Search for the cell housing the specified text and yield its [x, y] center coordinate. 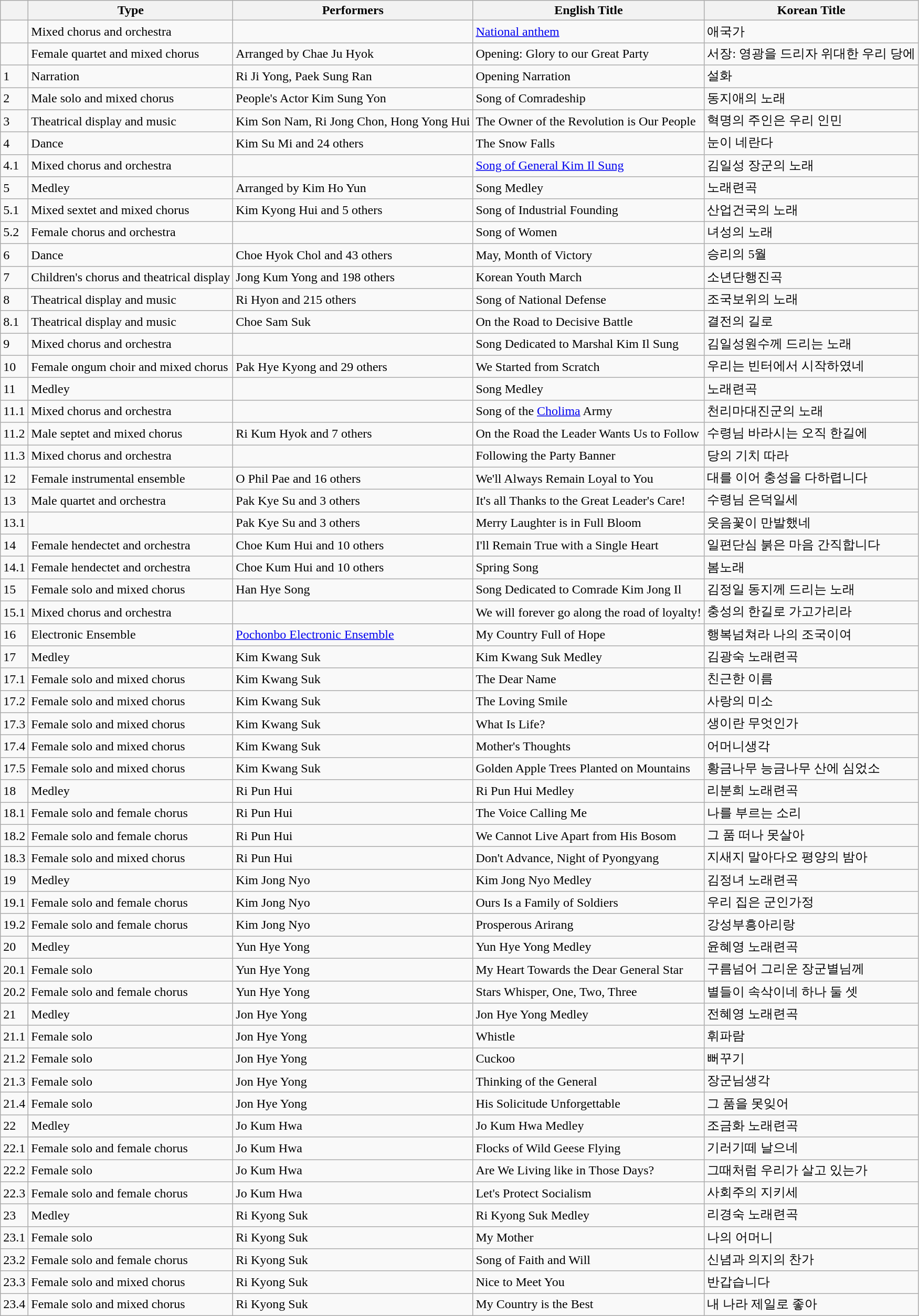
17 [15, 657]
Are We Living like in Those Days? [589, 1171]
김정녀 노래련곡 [811, 880]
23.2 [15, 1260]
Song Dedicated to Marshal Kim Il Sung [589, 344]
My Heart Towards the Dear General Star [589, 970]
It's all Thanks to the Great Leader's Care! [589, 501]
친근한 이름 [811, 679]
Opening Narration [589, 77]
Song of Faith and Will [589, 1260]
Thinking of the General [589, 1081]
15 [15, 590]
Stars Whisper, One, Two, Three [589, 992]
Ri Pun Hui Medley [589, 791]
20 [15, 948]
김일성 장군의 노래 [811, 166]
17.5 [15, 768]
The Voice Calling Me [589, 813]
김광숙 노래련곡 [811, 657]
Prosperous Arirang [589, 925]
13 [15, 501]
17.1 [15, 679]
혁명의 주인은 우리 인민 [811, 121]
김정일 동지께 드리는 노래 [811, 590]
Ri Kum Hyok and 7 others [353, 433]
어머니생각 [811, 746]
Korean Youth March [589, 277]
리경숙 노래련곡 [811, 1215]
Electronic Ensemble [131, 635]
전혜영 노래련곡 [811, 1015]
On the Road to Decisive Battle [589, 322]
눈이 네란다 [811, 144]
휘파람 [811, 1037]
Song of General Kim Il Sung [589, 166]
황금나무 능금나무 산에 심었소 [811, 768]
8.1 [15, 322]
뻐꾸기 [811, 1059]
13.1 [15, 523]
I'll Remain True with a Single Heart [589, 546]
My Mother [589, 1237]
기러기떼 날으네 [811, 1148]
His Solicitude Unforgettable [589, 1104]
Mixed sextet and mixed chorus [131, 210]
Don't Advance, Night of Pyongyang [589, 858]
Kim Kyong Hui and 5 others [353, 210]
당의 기치 따라 [811, 457]
반갑습니다 [811, 1282]
Ri Ji Yong, Paek Sung Ran [353, 77]
애국가 [811, 31]
윤혜영 노래련곡 [811, 948]
22 [15, 1126]
We will forever go along the road of loyalty! [589, 612]
18.3 [15, 858]
Song of National Defense [589, 300]
Song of Comradeship [589, 99]
행복넘쳐라 나의 조국이여 [811, 635]
National anthem [589, 31]
Song of Women [589, 233]
18.1 [15, 813]
수령님 은덕일세 [811, 501]
그 품을 못잊어 [811, 1104]
Song of the Cholima Army [589, 411]
11 [15, 389]
조금화 노래련곡 [811, 1126]
일편단심 붉은 마음 간직합니다 [811, 546]
대를 이어 충성을 다하렵니다 [811, 479]
나의 어머니 [811, 1237]
4.1 [15, 166]
Performers [353, 10]
May, Month of Victory [589, 255]
그 품 떠나 못살아 [811, 835]
우리는 빈터에서 시작하였네 [811, 366]
나를 부르는 소리 [811, 813]
Ri Hyon and 215 others [353, 300]
5.2 [15, 233]
Pak Hye Kyong and 29 others [353, 366]
생이란 무엇인가 [811, 724]
소년단행진곡 [811, 277]
구름넘어 그리운 장군별님께 [811, 970]
6 [15, 255]
The Loving Smile [589, 702]
17.2 [15, 702]
Cuckoo [589, 1059]
18 [15, 791]
What Is Life? [589, 724]
17.4 [15, 746]
Arranged by Kim Ho Yun [353, 188]
21.3 [15, 1081]
Male quartet and orchestra [131, 501]
On the Road the Leader Wants Us to Follow [589, 433]
23.4 [15, 1304]
21 [15, 1015]
16 [15, 635]
Jong Kum Yong and 198 others [353, 277]
23 [15, 1215]
사랑의 미소 [811, 702]
서장: 영광을 드리자 위대한 우리 당에 [811, 54]
Choe Sam Suk [353, 322]
21.2 [15, 1059]
녀성의 노래 [811, 233]
Children's chorus and theatrical display [131, 277]
O Phil Pae and 16 others [353, 479]
Pochonbo Electronic Ensemble [353, 635]
봄노래 [811, 568]
Nice to Meet You [589, 1282]
Kim Kwang Suk Medley [589, 657]
We Cannot Live Apart from His Bosom [589, 835]
내 나라 제일로 좋아 [811, 1304]
결전의 길로 [811, 322]
Whistle [589, 1037]
Following the Party Banner [589, 457]
We Started from Scratch [589, 366]
충성의 한길로 가고가리라 [811, 612]
Opening: Glory to our Great Party [589, 54]
15.1 [15, 612]
조국보위의 노래 [811, 300]
사회주의 지키세 [811, 1193]
신념과 의지의 찬가 [811, 1260]
김일성원수께 드리는 노래 [811, 344]
승리의 5월 [811, 255]
4 [15, 144]
14.1 [15, 568]
Narration [131, 77]
3 [15, 121]
Merry Laughter is in Full Bloom [589, 523]
Male solo and mixed chorus [131, 99]
9 [15, 344]
19.2 [15, 925]
23.3 [15, 1282]
Kim Jong Nyo Medley [589, 880]
장군님생각 [811, 1081]
Jon Hye Yong Medley [589, 1015]
English Title [589, 10]
산업건국의 노래 [811, 210]
23.1 [15, 1237]
21.4 [15, 1104]
The Snow Falls [589, 144]
Mother's Thoughts [589, 746]
People's Actor Kim Sung Yon [353, 99]
21.1 [15, 1037]
강성부흥아리랑 [811, 925]
11.2 [15, 433]
18.2 [15, 835]
The Dear Name [589, 679]
Song Dedicated to Comrade Kim Jong Il [589, 590]
22.3 [15, 1193]
My Country is the Best [589, 1304]
22.2 [15, 1171]
Kim Su Mi and 24 others [353, 144]
리분희 노래련곡 [811, 791]
2 [15, 99]
Han Hye Song [353, 590]
Female ongum choir and mixed chorus [131, 366]
Kim Son Nam, Ri Jong Chon, Hong Yong Hui [353, 121]
14 [15, 546]
Female chorus and orchestra [131, 233]
Spring Song [589, 568]
Golden Apple Trees Planted on Mountains [589, 768]
19.1 [15, 903]
The Owner of the Revolution is Our People [589, 121]
Choe Hyok Chol and 43 others [353, 255]
5.1 [15, 210]
1 [15, 77]
22.1 [15, 1148]
Yun Hye Yong Medley [589, 948]
7 [15, 277]
17.3 [15, 724]
우리 집은 군인가정 [811, 903]
Male septet and mixed chorus [131, 433]
19 [15, 880]
My Country Full of Hope [589, 635]
수령님 바라시는 오직 한길에 [811, 433]
Let's Protect Socialism [589, 1193]
지새지 말아다오 평양의 밤아 [811, 858]
We'll Always Remain Loyal to You [589, 479]
설화 [811, 77]
Flocks of Wild Geese Flying [589, 1148]
천리마대진군의 노래 [811, 411]
12 [15, 479]
Song of Industrial Founding [589, 210]
20.2 [15, 992]
11.1 [15, 411]
Type [131, 10]
Female quartet and mixed chorus [131, 54]
5 [15, 188]
동지애의 노래 [811, 99]
10 [15, 366]
Ours Is a Family of Soldiers [589, 903]
그때처럼 우리가 살고 있는가 [811, 1171]
Ri Kyong Suk Medley [589, 1215]
20.1 [15, 970]
Jo Kum Hwa Medley [589, 1126]
Female instrumental ensemble [131, 479]
8 [15, 300]
별들이 속삭이네 하나 둘 셋 [811, 992]
Arranged by Chae Ju Hyok [353, 54]
11.3 [15, 457]
Korean Title [811, 10]
웃음꽃이 만발했네 [811, 523]
